Extract the [x, y] coordinate from the center of the cell holding the provided text.  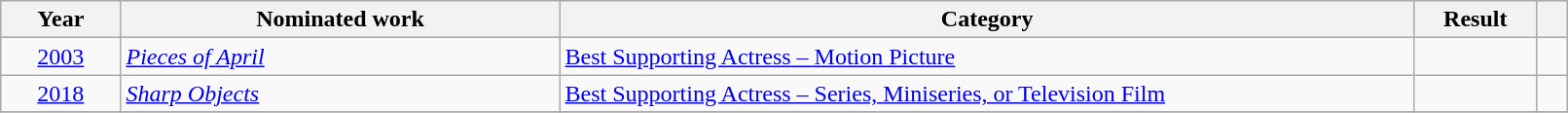
2003 [60, 56]
2018 [60, 94]
Result [1476, 19]
Best Supporting Actress – Series, Miniseries, or Television Film [987, 94]
Sharp Objects [341, 94]
Category [987, 19]
Pieces of April [341, 56]
Year [60, 19]
Best Supporting Actress – Motion Picture [987, 56]
Nominated work [341, 19]
